Return [X, Y] of the center of cell containing provided text 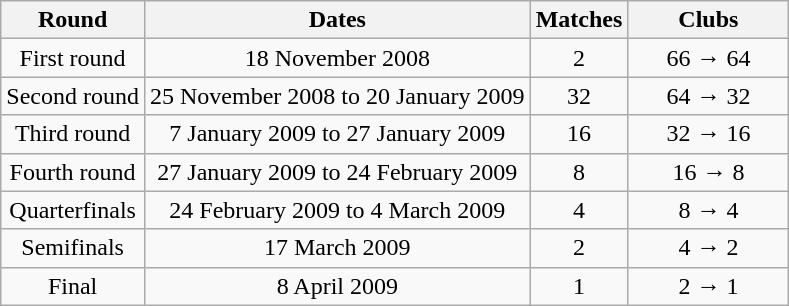
Matches [579, 20]
Clubs [708, 20]
4 → 2 [708, 248]
16 [579, 134]
8 [579, 172]
1 [579, 286]
8 April 2009 [337, 286]
24 February 2009 to 4 March 2009 [337, 210]
Final [73, 286]
Semifinals [73, 248]
27 January 2009 to 24 February 2009 [337, 172]
16 → 8 [708, 172]
Dates [337, 20]
32 → 16 [708, 134]
64 → 32 [708, 96]
7 January 2009 to 27 January 2009 [337, 134]
Second round [73, 96]
32 [579, 96]
First round [73, 58]
66 → 64 [708, 58]
Fourth round [73, 172]
17 March 2009 [337, 248]
25 November 2008 to 20 January 2009 [337, 96]
Quarterfinals [73, 210]
Third round [73, 134]
8 → 4 [708, 210]
2 → 1 [708, 286]
18 November 2008 [337, 58]
Round [73, 20]
4 [579, 210]
